Determine the (X, Y) coordinate at the center of the cell enclosing the given text.  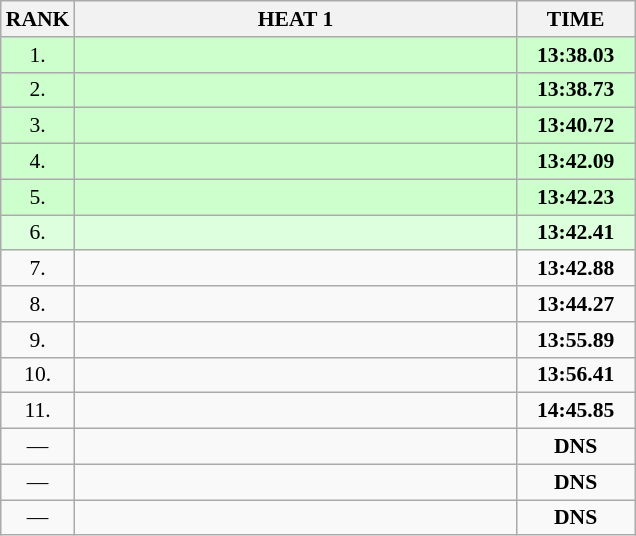
RANK (38, 19)
13:38.73 (576, 90)
2. (38, 90)
13:38.03 (576, 55)
13:42.41 (576, 233)
5. (38, 197)
13:42.09 (576, 162)
13:42.23 (576, 197)
7. (38, 269)
4. (38, 162)
6. (38, 233)
14:45.85 (576, 411)
11. (38, 411)
TIME (576, 19)
13:40.72 (576, 126)
13:44.27 (576, 304)
13:55.89 (576, 340)
9. (38, 340)
13:56.41 (576, 375)
8. (38, 304)
10. (38, 375)
3. (38, 126)
13:42.88 (576, 269)
1. (38, 55)
HEAT 1 (295, 19)
